Determine the [X, Y] coordinate at the center of the cell enclosing the given text.  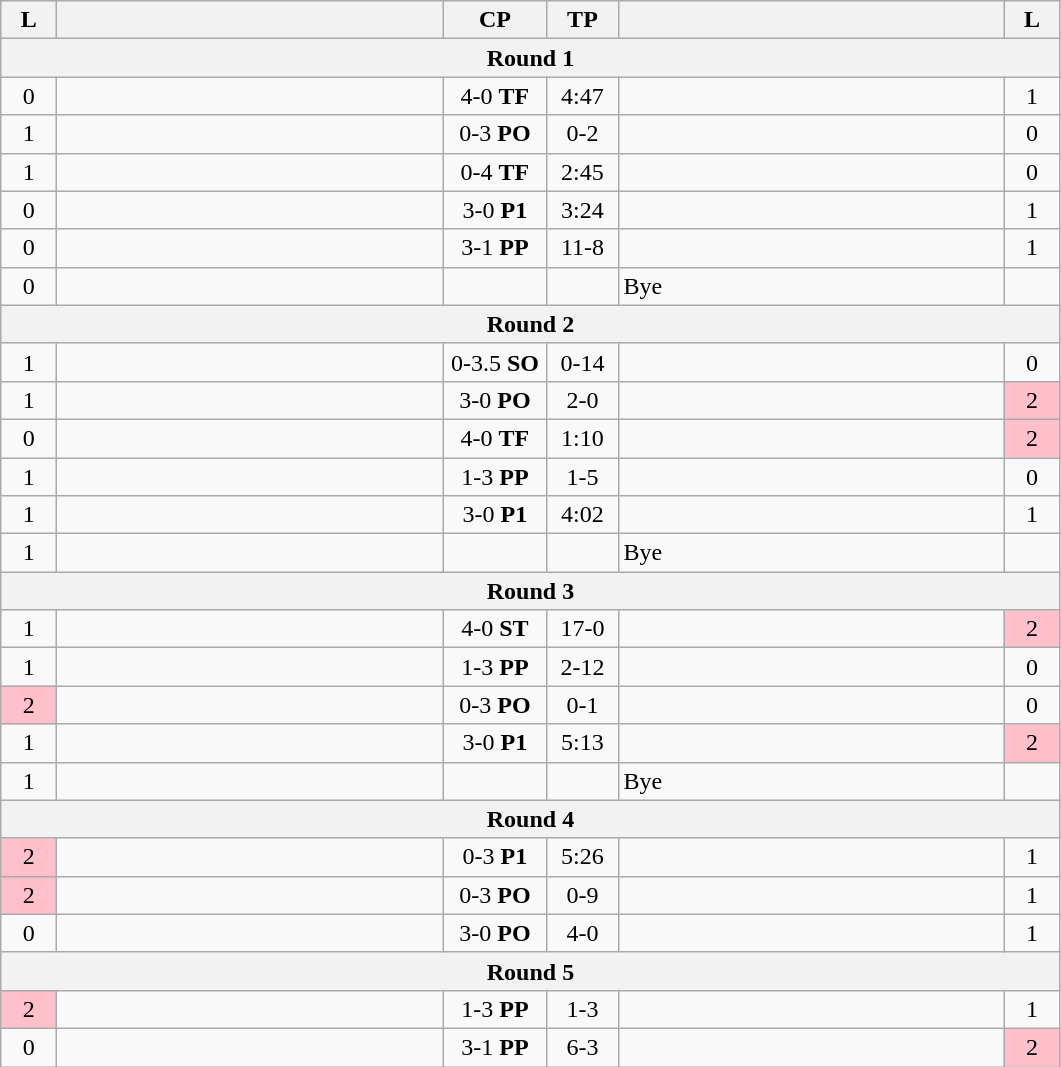
2:45 [582, 172]
4-0 [582, 933]
6-3 [582, 1047]
0-9 [582, 895]
0-3 P1 [495, 857]
0-4 TF [495, 172]
5:26 [582, 857]
0-2 [582, 134]
1-3 [582, 1009]
0-14 [582, 362]
Round 2 [530, 324]
1:10 [582, 438]
4-0 ST [495, 629]
5:13 [582, 743]
Round 1 [530, 58]
Round 5 [530, 971]
4:02 [582, 515]
Round 3 [530, 591]
17-0 [582, 629]
CP [495, 20]
2-12 [582, 667]
2-0 [582, 400]
4:47 [582, 96]
1-5 [582, 477]
0-3.5 SO [495, 362]
3:24 [582, 210]
Round 4 [530, 819]
11-8 [582, 248]
0-1 [582, 705]
TP [582, 20]
